Output the (X, Y) coordinate of the center of the cell containing the given text.  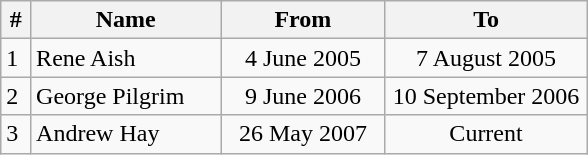
7 August 2005 (486, 58)
# (16, 20)
From (303, 20)
To (486, 20)
George Pilgrim (126, 96)
Current (486, 134)
26 May 2007 (303, 134)
2 (16, 96)
Andrew Hay (126, 134)
3 (16, 134)
4 June 2005 (303, 58)
1 (16, 58)
10 September 2006 (486, 96)
Name (126, 20)
Rene Aish (126, 58)
9 June 2006 (303, 96)
